Scan for the cell matching the given text and deliver its [X, Y] coordinate at center. 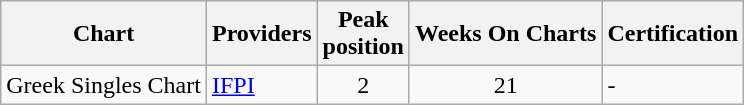
Greek Singles Chart [104, 85]
Weeks On Charts [505, 34]
21 [505, 85]
- [673, 85]
Chart [104, 34]
Providers [262, 34]
Peakposition [363, 34]
IFPI [262, 85]
Certification [673, 34]
2 [363, 85]
